For the text-containing cell, return its midpoint in [X, Y] coordinate format. 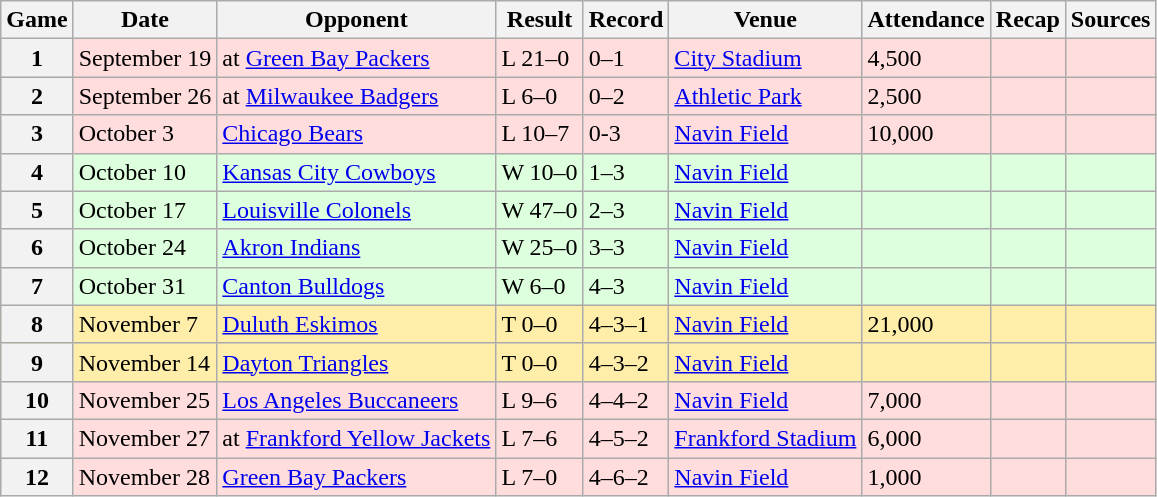
12 [37, 477]
October 24 [145, 248]
Akron Indians [356, 248]
2 [37, 96]
L 7–6 [540, 438]
4–3 [626, 286]
4–5–2 [626, 438]
September 26 [145, 96]
October 17 [145, 210]
2,500 [926, 96]
4–4–2 [626, 400]
4–3–2 [626, 362]
2–3 [626, 210]
L 10–7 [540, 134]
W 6–0 [540, 286]
at Frankford Yellow Jackets [356, 438]
November 14 [145, 362]
L 21–0 [540, 58]
4–3–1 [626, 324]
0-3 [626, 134]
November 28 [145, 477]
November 7 [145, 324]
8 [37, 324]
November 27 [145, 438]
Canton Bulldogs [356, 286]
Opponent [356, 20]
W 25–0 [540, 248]
L 9–6 [540, 400]
Chicago Bears [356, 134]
3 [37, 134]
4–6–2 [626, 477]
10,000 [926, 134]
at Milwaukee Badgers [356, 96]
W 10–0 [540, 172]
W 47–0 [540, 210]
October 31 [145, 286]
Sources [1110, 20]
Recap [1028, 20]
7,000 [926, 400]
L 7–0 [540, 477]
October 10 [145, 172]
0–2 [626, 96]
5 [37, 210]
Record [626, 20]
11 [37, 438]
6 [37, 248]
4,500 [926, 58]
Green Bay Packers [356, 477]
Dayton Triangles [356, 362]
3–3 [626, 248]
Athletic Park [766, 96]
Game [37, 20]
1,000 [926, 477]
September 19 [145, 58]
City Stadium [766, 58]
at Green Bay Packers [356, 58]
L 6–0 [540, 96]
4 [37, 172]
Attendance [926, 20]
Duluth Eskimos [356, 324]
1 [37, 58]
Los Angeles Buccaneers [356, 400]
0–1 [626, 58]
1–3 [626, 172]
Date [145, 20]
6,000 [926, 438]
October 3 [145, 134]
Result [540, 20]
Venue [766, 20]
10 [37, 400]
9 [37, 362]
21,000 [926, 324]
7 [37, 286]
Frankford Stadium [766, 438]
Kansas City Cowboys [356, 172]
Louisville Colonels [356, 210]
November 25 [145, 400]
